For the text-containing cell, return its midpoint in [X, Y] coordinate format. 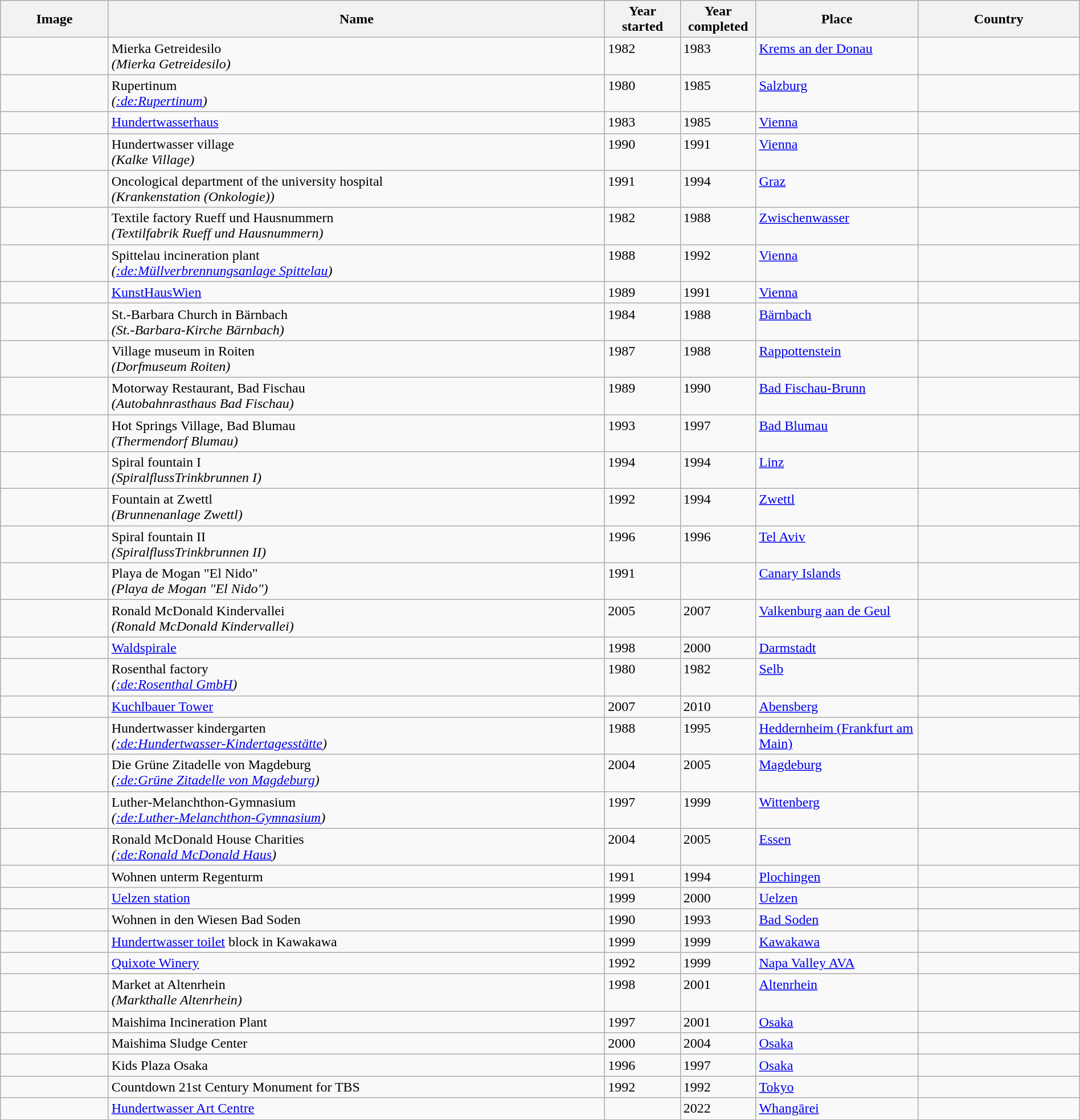
2022 [718, 1109]
Hundertwasser toilet block in Kawakawa [357, 942]
Waldspirale [357, 648]
1995 [718, 736]
Zwettl [837, 507]
Bad Fischau-Brunn [837, 395]
2010 [718, 706]
Hundertwasser village (Kalke Village) [357, 152]
Napa Valley AVA [837, 963]
Kuchlbauer Tower [357, 706]
Whangārei [837, 1109]
Market at Altenrhein (Markthalle Altenrhein) [357, 992]
Uelzen station [357, 898]
Bärnbach [837, 321]
Spittelau incineration plant (:de:Müllverbrennungsanlage Spittelau) [357, 263]
Country [999, 19]
Darmstadt [837, 648]
St.-Barbara Church in Bärnbach (St.-Barbara-Kirche Bärnbach) [357, 321]
KunstHausWien [357, 292]
Valkenburg aan de Geul [837, 619]
1987 [643, 359]
Mierka Getreidesilo (Mierka Getreidesilo) [357, 56]
Place [837, 19]
Uelzen [837, 898]
Hundertwasserhaus [357, 122]
Graz [837, 189]
Kids Plaza Osaka [357, 1065]
Image [55, 19]
Maishima Incineration Plant [357, 1022]
Countdown 21st Century Monument for TBS [357, 1087]
Year completed [718, 19]
Essen [837, 847]
Abensberg [837, 706]
Quixote Winery [357, 963]
Oncological department of the university hospital (Krankenstation (Onkologie)) [357, 189]
Wohnen in den Wiesen Bad Soden [357, 919]
Linz [837, 471]
Playa de Mogan "El Nido" (Playa de Mogan "El Nido") [357, 581]
Magdeburg [837, 772]
Spiral fountain ІІ (SpiralflussTrinkbrunnen ІІ) [357, 545]
Rappottenstein [837, 359]
Die Grüne Zitadelle von Magdeburg (:de:Grüne Zitadelle von Magdeburg) [357, 772]
Rosenthal factory (:de:Rosenthal GmbH) [357, 677]
Hundertwasser kindergarten (:de:Hundertwasser-Kindertagesstätte) [357, 736]
Textile factory Rueff und Hausnummern (Textilfabrik Rueff und Hausnummern) [357, 226]
Wohnen unterm Regenturm [357, 876]
Zwischenwasser [837, 226]
Tokyo [837, 1087]
Bad Blumau [837, 433]
Name [357, 19]
Fountain at Zwettl (Brunnenanlage Zwettl) [357, 507]
Heddernheim (Frankfurt am Main) [837, 736]
Salzburg [837, 93]
Altenrhein [837, 992]
Canary Islands [837, 581]
Rupertinum (:de:Rupertinum) [357, 93]
Ronald McDonald House Charities (:de:Ronald McDonald Haus) [357, 847]
Plochingen [837, 876]
Hundertwasser Art Centre [357, 1109]
Luther-Melanchthon-Gymnasium (:de:Luther-Melanchthon-Gymnasium) [357, 810]
Hot Springs Village, Bad Blumau (Thermendorf Blumau) [357, 433]
Village museum in Roiten (Dorfmuseum Roiten) [357, 359]
Motorway Restaurant, Bad Fischau (Autobahnrasthaus Bad Fischau) [357, 395]
Tel Aviv [837, 545]
Selb [837, 677]
1984 [643, 321]
Bad Soden [837, 919]
Spiral fountain І (SpiralflussTrinkbrunnen I) [357, 471]
Maishima Sludge Center [357, 1044]
Year started [643, 19]
Kawakawa [837, 942]
Wittenberg [837, 810]
Krems an der Donau [837, 56]
Ronald McDonald Kindervallei (Ronald McDonald Kindervallei) [357, 619]
